Pinpoint the cell where the given text exists, returning its [x, y] midpoint coordinate. 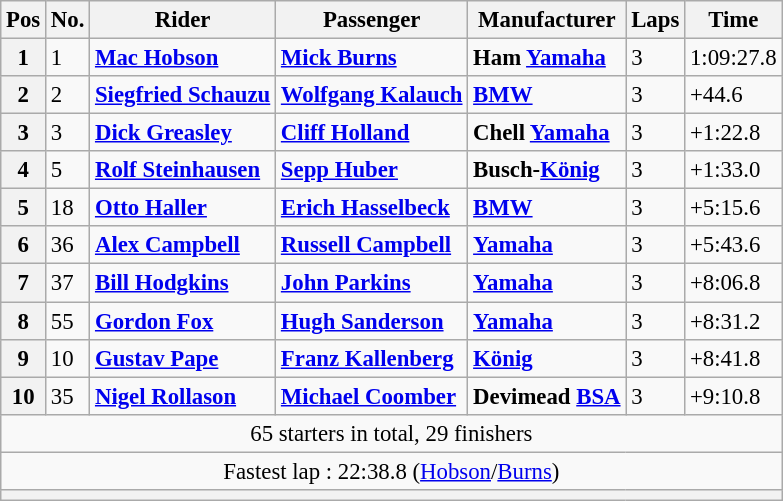
Gustav Pape [183, 358]
+9:10.8 [734, 396]
+44.6 [734, 95]
Pos [24, 20]
+8:41.8 [734, 358]
+5:43.6 [734, 245]
65 starters in total, 29 finishers [392, 433]
Wolfgang Kalauch [372, 95]
9 [24, 358]
+8:06.8 [734, 283]
1:09:27.8 [734, 58]
No. [68, 20]
+1:22.8 [734, 133]
+1:33.0 [734, 170]
18 [68, 208]
Russell Campbell [372, 245]
Michael Coomber [372, 396]
35 [68, 396]
Gordon Fox [183, 321]
Dick Greasley [183, 133]
Chell Yamaha [547, 133]
6 [24, 245]
37 [68, 283]
Manufacturer [547, 20]
Rider [183, 20]
Franz Kallenberg [372, 358]
7 [24, 283]
Rolf Steinhausen [183, 170]
Mick Burns [372, 58]
36 [68, 245]
Hugh Sanderson [372, 321]
55 [68, 321]
Siegfried Schauzu [183, 95]
Time [734, 20]
Fastest lap : 22:38.8 (Hobson/Burns) [392, 471]
Bill Hodgkins [183, 283]
Cliff Holland [372, 133]
Sepp Huber [372, 170]
Erich Hasselbeck [372, 208]
Laps [656, 20]
+5:15.6 [734, 208]
Alex Campbell [183, 245]
Otto Haller [183, 208]
Mac Hobson [183, 58]
4 [24, 170]
Ham Yamaha [547, 58]
König [547, 358]
8 [24, 321]
Busch-König [547, 170]
+8:31.2 [734, 321]
Devimead BSA [547, 396]
John Parkins [372, 283]
Nigel Rollason [183, 396]
Passenger [372, 20]
